Determine the [x, y] coordinate at the center of the cell enclosing the given text.  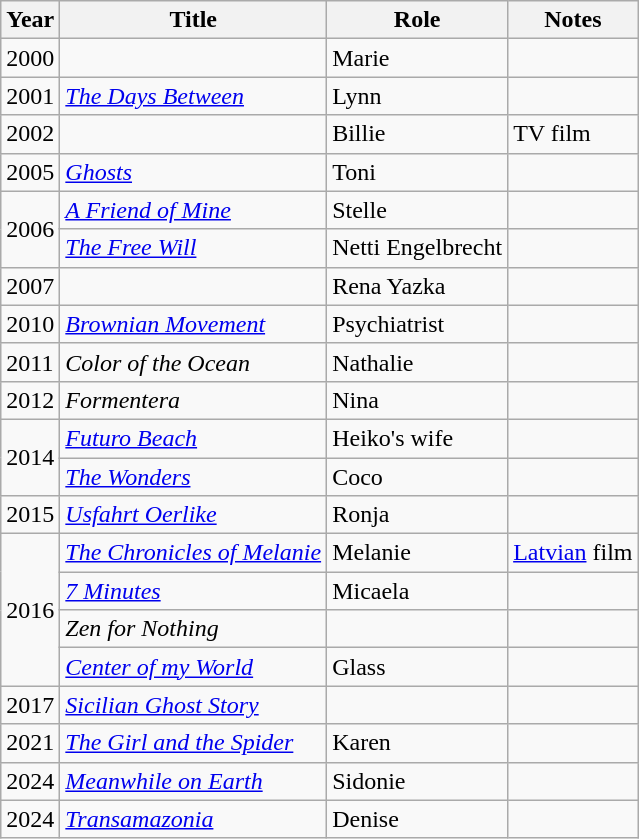
Center of my World [194, 667]
Transamazonia [194, 819]
The Girl and the Spider [194, 743]
2007 [30, 286]
Color of the Ocean [194, 362]
2011 [30, 362]
Ronja [418, 515]
2017 [30, 705]
Latvian film [573, 553]
Lynn [418, 96]
The Chronicles of Melanie [194, 553]
Role [418, 20]
Micaela [418, 591]
2000 [30, 58]
Glass [418, 667]
2001 [30, 96]
2002 [30, 134]
Nathalie [418, 362]
2012 [30, 400]
Karen [418, 743]
2016 [30, 610]
The Wonders [194, 477]
2006 [30, 229]
Ghosts [194, 172]
Formentera [194, 400]
2005 [30, 172]
Sicilian Ghost Story [194, 705]
Title [194, 20]
Meanwhile on Earth [194, 781]
Futuro Beach [194, 438]
Brownian Movement [194, 324]
Zen for Nothing [194, 629]
Coco [418, 477]
2015 [30, 515]
Usfahrt Oerlike [194, 515]
Nina [418, 400]
7 Minutes [194, 591]
Rena Yazka [418, 286]
Year [30, 20]
Heiko's wife [418, 438]
Notes [573, 20]
Melanie [418, 553]
2021 [30, 743]
Billie [418, 134]
Denise [418, 819]
Psychiatrist [418, 324]
2010 [30, 324]
A Friend of Mine [194, 210]
Stelle [418, 210]
Netti Engelbrecht [418, 248]
2014 [30, 457]
Marie [418, 58]
Sidonie [418, 781]
The Free Will [194, 248]
Toni [418, 172]
TV film [573, 134]
The Days Between [194, 96]
